Capture the cell that displays the provided text and extract its [X, Y] central coordinate. 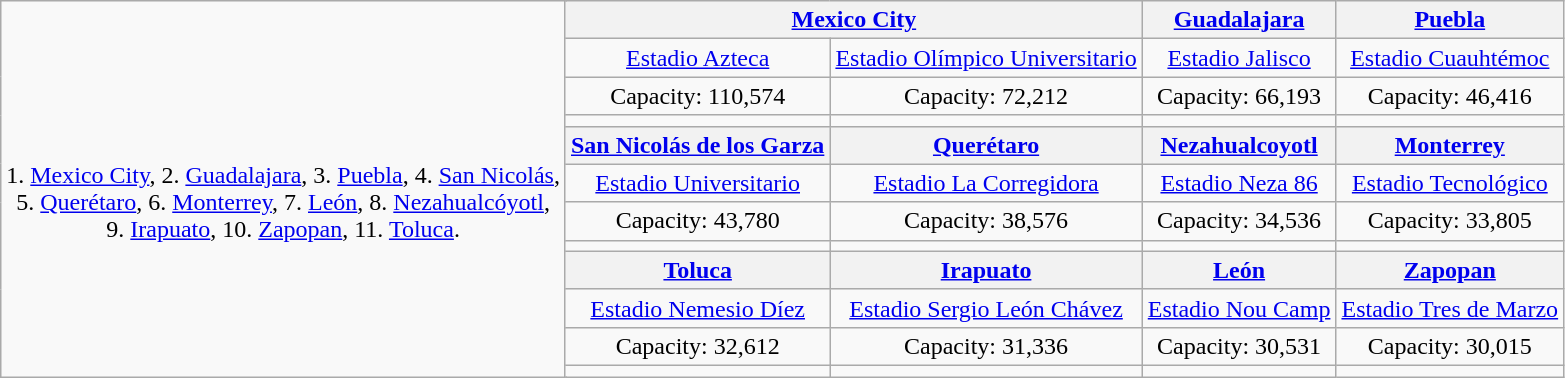
Estadio Universitario [697, 183]
Estadio Tres de Marzo [1450, 308]
Capacity: 33,805 [1450, 221]
Estadio Neza 86 [1239, 183]
Estadio Jalisco [1239, 58]
Monterrey [1450, 145]
Estadio Sergio León Chávez [986, 308]
Estadio La Corregidora [986, 183]
Mexico City [854, 20]
Capacity: 34,536 [1239, 221]
Capacity: 31,336 [986, 346]
Capacity: 46,416 [1450, 96]
Capacity: 43,780 [697, 221]
San Nicolás de los Garza [697, 145]
Zapopan [1450, 270]
Estadio Nou Camp [1239, 308]
Capacity: 30,015 [1450, 346]
Estadio Tecnológico [1450, 183]
Capacity: 66,193 [1239, 96]
Querétaro [986, 145]
Puebla [1450, 20]
Guadalajara [1239, 20]
Capacity: 72,212 [986, 96]
León [1239, 270]
Capacity: 110,574 [697, 96]
Capacity: 32,612 [697, 346]
Estadio Nemesio Díez [697, 308]
Capacity: 38,576 [986, 221]
Toluca [697, 270]
Estadio Olímpico Universitario [986, 58]
Estadio Cuauhtémoc [1450, 58]
Estadio Azteca [697, 58]
Irapuato [986, 270]
Nezahualcoyotl [1239, 145]
Capacity: 30,531 [1239, 346]
